Locate the cell with the specified text and output its (X, Y) center coordinate. 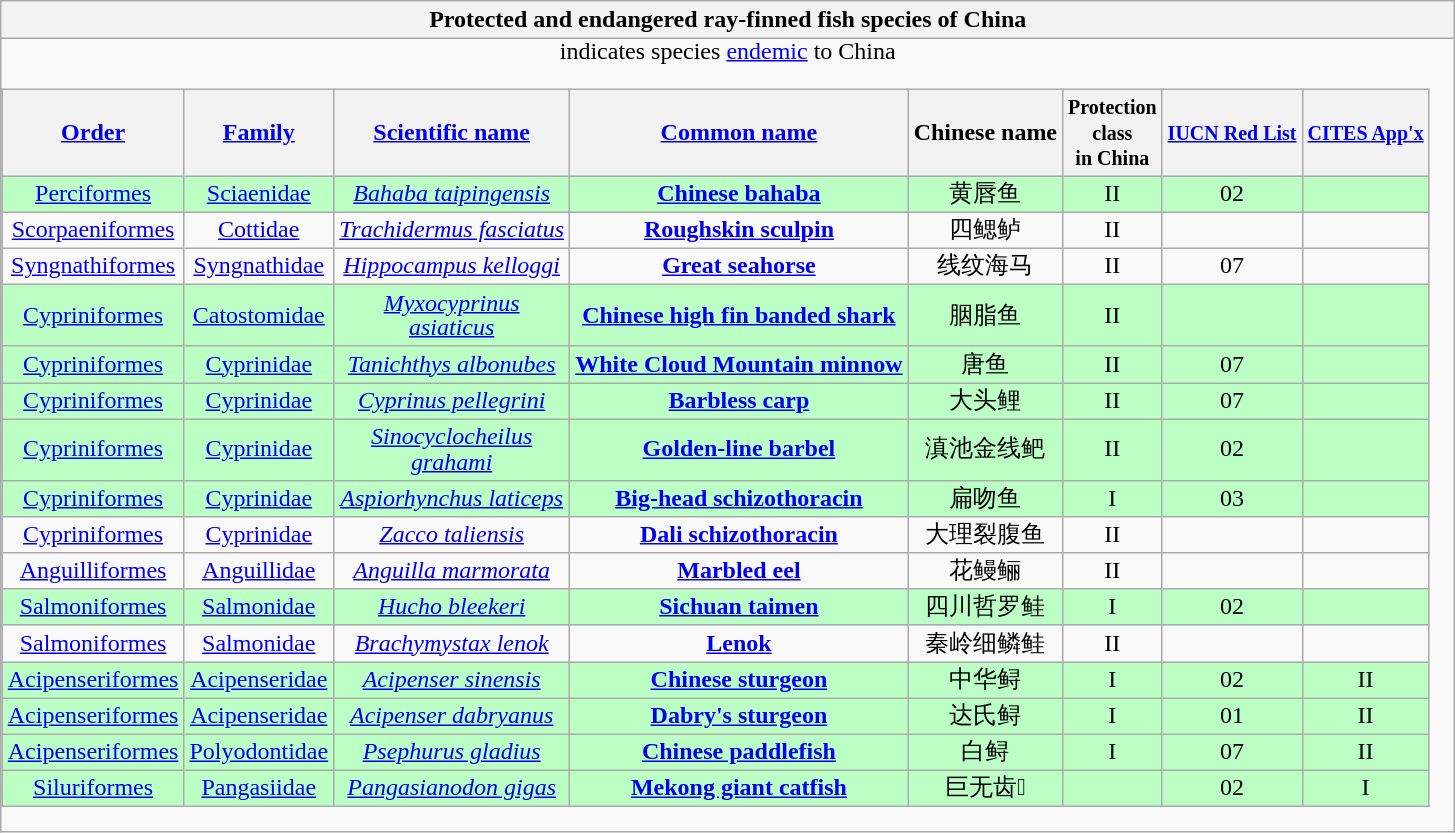
Scorpaeniformes (93, 230)
Acipenser sinensis (452, 680)
大头鲤 (985, 401)
Common name (739, 134)
Anguillidae (259, 571)
黄唇鱼 (985, 194)
Tanichthys albonubes (452, 364)
Bahaba taipingensis (452, 194)
Anguilliformes (93, 571)
胭脂鱼 (985, 316)
Sciaenidae (259, 194)
Roughskin sculpin (739, 230)
Protectionclassin China (1113, 134)
Cottidae (259, 230)
Polyodontidae (259, 752)
Barbless carp (739, 401)
Sichuan taimen (739, 607)
Syngnathiformes (93, 267)
滇池金线鲃 (985, 450)
Chinese paddlefish (739, 752)
Lenok (739, 643)
Trachidermus fasciatus (452, 230)
White Cloud Mountain minnow (739, 364)
Brachymystax lenok (452, 643)
Protected and endangered ray-finned fish species of China (728, 20)
Hippocampus kelloggi (452, 267)
Family (259, 134)
Golden-line barbel (739, 450)
Order (93, 134)
Catostomidae (259, 316)
扁吻鱼 (985, 498)
Syngnathidae (259, 267)
Aspiorhynchus laticeps (452, 498)
Marbled eel (739, 571)
四川哲罗鲑 (985, 607)
Great seahorse (739, 267)
唐鱼 (985, 364)
秦岭细鳞鲑 (985, 643)
Dali schizothoracin (739, 535)
CITES App'x (1366, 134)
Pangasiidae (259, 788)
Psephurus gladius (452, 752)
Mekong giant catfish (739, 788)
巨无齿𩷶 (985, 788)
Big-head schizothoracin (739, 498)
Chinese bahaba (739, 194)
IUCN Red List (1232, 134)
Hucho bleekeri (452, 607)
03 (1232, 498)
四鳃鲈 (985, 230)
Cyprinus pellegrini (452, 401)
达氏鲟 (985, 716)
Sinocyclocheilus grahami (452, 450)
Siluriformes (93, 788)
Scientific name (452, 134)
Pangasianodon gigas (452, 788)
白鲟 (985, 752)
花鳗鲡 (985, 571)
Dabry's sturgeon (739, 716)
大理裂腹鱼 (985, 535)
中华鲟 (985, 680)
Myxocyprinus asiaticus (452, 316)
01 (1232, 716)
Chinese sturgeon (739, 680)
Anguilla marmorata (452, 571)
线纹海马 (985, 267)
Zacco taliensis (452, 535)
Perciformes (93, 194)
Chinese high fin banded shark (739, 316)
Acipenser dabryanus (452, 716)
Chinese name (985, 134)
